Return the (X, Y) coordinate for the center point of the cell that contains the specified text.  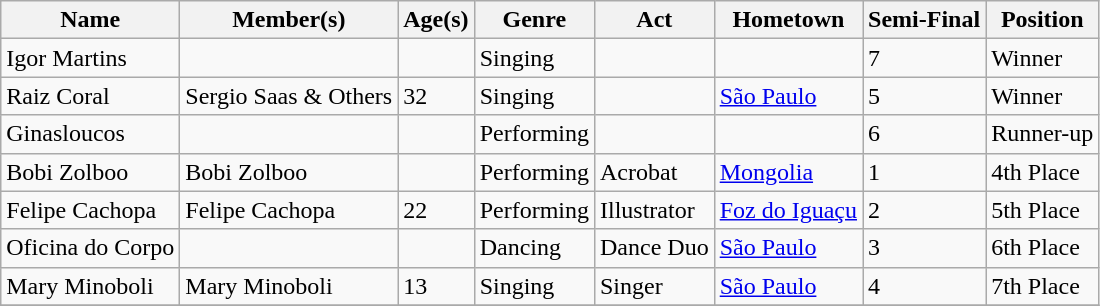
Act (654, 20)
Dance Duo (654, 248)
Runner-up (1042, 134)
Raiz Coral (90, 96)
Ginasloucos (90, 134)
4 (924, 286)
Igor Martins (90, 58)
5 (924, 96)
Name (90, 20)
5th Place (1042, 210)
Singer (654, 286)
Position (1042, 20)
Sergio Saas & Others (289, 96)
Hometown (788, 20)
3 (924, 248)
Member(s) (289, 20)
13 (436, 286)
7 (924, 58)
6th Place (1042, 248)
Semi-Final (924, 20)
Oficina do Corpo (90, 248)
6 (924, 134)
32 (436, 96)
4th Place (1042, 172)
Foz do Iguaçu (788, 210)
Genre (534, 20)
Dancing (534, 248)
Mongolia (788, 172)
Age(s) (436, 20)
Acrobat (654, 172)
22 (436, 210)
7th Place (1042, 286)
Illustrator (654, 210)
2 (924, 210)
1 (924, 172)
